For the text-containing cell, return its midpoint in (x, y) coordinate format. 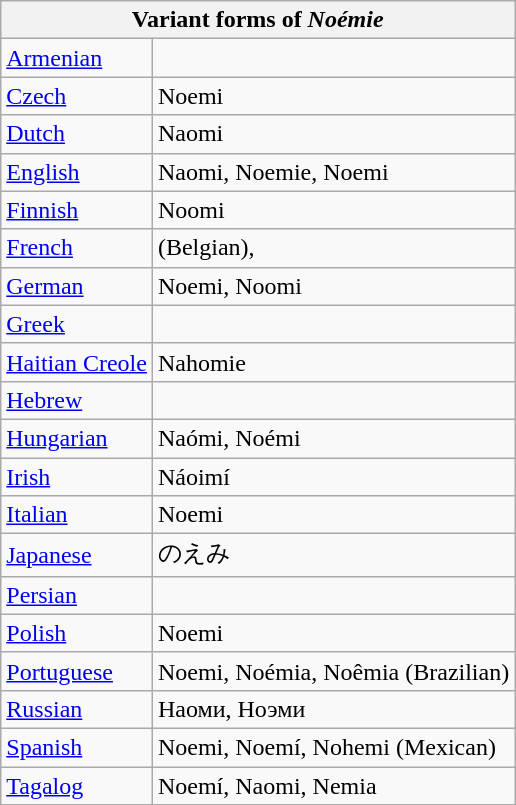
(Belgian), (333, 248)
Portuguese (77, 671)
Japanese (77, 556)
Noemi, Noemí, Nohemi (Mexican) (333, 747)
Náoimí (333, 477)
Noomi (333, 210)
Persian (77, 595)
Czech (77, 96)
Noemí, Naomi, Nemia (333, 785)
Наоми, Ноэми (333, 709)
Greek (77, 324)
Hungarian (77, 438)
Armenian (77, 58)
Noemi, Noémia, Noêmia (Brazilian) (333, 671)
Naomi, Noemie, Noemi (333, 172)
Nahomie (333, 362)
Haitian Creole (77, 362)
French (77, 248)
English (77, 172)
Tagalog (77, 785)
Spanish (77, 747)
Irish (77, 477)
Noemi, Noomi (333, 286)
Variant forms of Noémie (258, 20)
Finnish (77, 210)
Naomi (333, 134)
Dutch (77, 134)
Russian (77, 709)
German (77, 286)
Polish (77, 633)
Italian (77, 515)
のえみ (333, 556)
Hebrew (77, 400)
Naómi, Noémi (333, 438)
